Output the (x, y) coordinate of the center of the cell containing the given text.  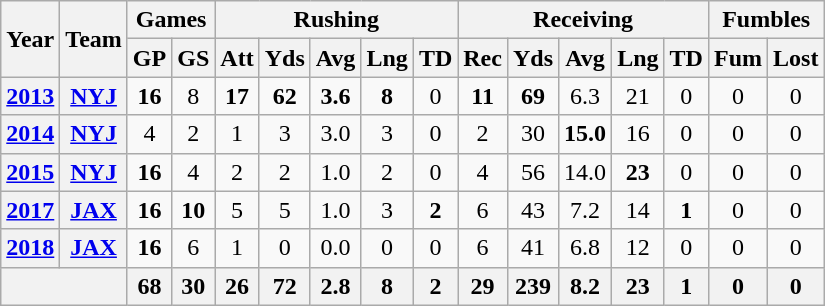
Rec (483, 58)
15.0 (586, 134)
6.8 (586, 248)
26 (237, 286)
72 (284, 286)
2013 (30, 96)
GS (194, 58)
2.8 (336, 286)
Games (170, 20)
GP (149, 58)
2018 (30, 248)
2015 (30, 172)
239 (532, 286)
2014 (30, 134)
6.3 (586, 96)
56 (532, 172)
Fum (738, 58)
41 (532, 248)
29 (483, 286)
Fumbles (766, 20)
21 (638, 96)
69 (532, 96)
0.0 (336, 248)
2017 (30, 210)
Att (237, 58)
Lost (796, 58)
Rushing (336, 20)
10 (194, 210)
Receiving (584, 20)
14.0 (586, 172)
Year (30, 39)
12 (638, 248)
3.0 (336, 134)
Team (94, 39)
14 (638, 210)
11 (483, 96)
68 (149, 286)
62 (284, 96)
8.2 (586, 286)
43 (532, 210)
17 (237, 96)
3.6 (336, 96)
7.2 (586, 210)
